For the text-containing cell, return its midpoint in [x, y] coordinate format. 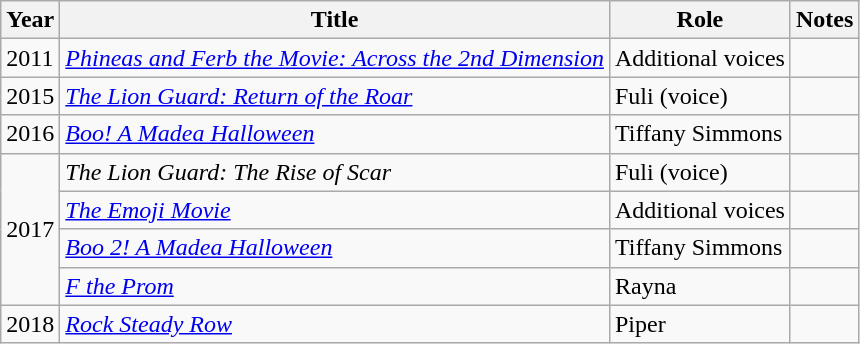
Role [700, 20]
2016 [30, 134]
Boo 2! A Madea Halloween [335, 248]
Piper [700, 324]
2017 [30, 229]
2015 [30, 96]
The Emoji Movie [335, 210]
The Lion Guard: The Rise of Scar [335, 172]
F the Prom [335, 286]
2018 [30, 324]
Year [30, 20]
Title [335, 20]
2011 [30, 58]
Phineas and Ferb the Movie: Across the 2nd Dimension [335, 58]
The Lion Guard: Return of the Roar [335, 96]
Boo! A Madea Halloween [335, 134]
Rock Steady Row [335, 324]
Notes [824, 20]
Rayna [700, 286]
